For the text-containing cell, return its midpoint in (x, y) coordinate format. 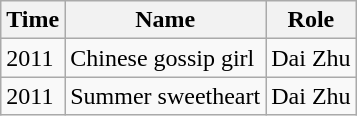
Chinese gossip girl (166, 58)
Summer sweetheart (166, 96)
Name (166, 20)
Time (33, 20)
Role (311, 20)
